Return the (X, Y) coordinate for the center point of the cell that contains the specified text.  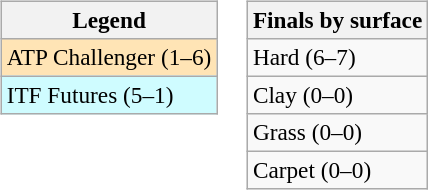
Finals by surface (337, 20)
Grass (0–0) (337, 133)
Hard (6–7) (337, 57)
ITF Futures (5–1) (108, 95)
Clay (0–0) (337, 95)
Legend (108, 20)
ATP Challenger (1–6) (108, 57)
Carpet (0–0) (337, 171)
